Output the [x, y] coordinate of the center of the cell containing the given text.  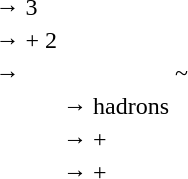
→ + [116, 139]
→ hadrons [116, 106]
